Scan for the cell matching the given text and deliver its (x, y) coordinate at center. 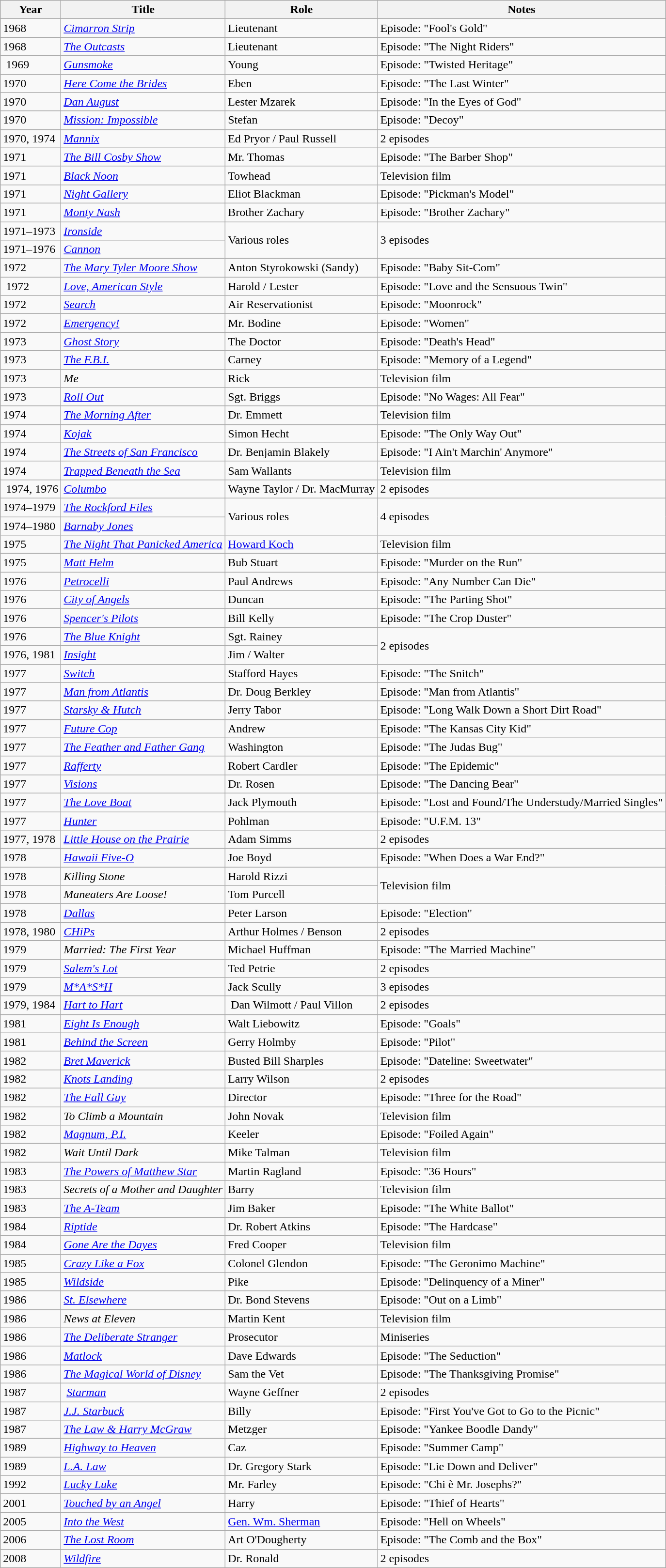
1971–1973 (31, 231)
Adam Simms (301, 839)
Starsky & Hutch (143, 710)
Episode: "Goals" (522, 1024)
The Doctor (301, 342)
Billy (301, 1411)
1974–1980 (31, 526)
Brother Zachary (301, 212)
Episode: "The Epidemic" (522, 765)
2006 (31, 1540)
City of Angels (143, 600)
Director (301, 1097)
1970, 1974 (31, 139)
Episode: "No Wages: All Fear" (522, 397)
Cannon (143, 249)
Lester Mzarek (301, 102)
Harry (301, 1503)
Episode: "Fool's Gold" (522, 28)
Episode: "Any Number Can Die" (522, 581)
Anton Styrokowski (Sandy) (301, 268)
The Law & Harry McGraw (143, 1429)
Eben (301, 83)
1971–1976 (31, 249)
The Fall Guy (143, 1097)
Episode: "The Snitch" (522, 673)
Eight Is Enough (143, 1024)
Dr. Robert Atkins (301, 1226)
Sam the Vet (301, 1374)
Caz (301, 1448)
Episode: "Brother Zachary" (522, 212)
Starman (143, 1392)
Young (301, 65)
Episode: "First You've Got to Go to the Picnic" (522, 1411)
Duncan (301, 600)
Episode: "In the Eyes of God" (522, 102)
Spencer's Pilots (143, 618)
Sam Wallants (301, 470)
Washington (301, 747)
Title (143, 10)
Martin Ragland (301, 1171)
4 episodes (522, 516)
Matlock (143, 1355)
Night Gallery (143, 194)
The Bill Cosby Show (143, 157)
Episode: "Three for the Road" (522, 1097)
Monty Nash (143, 212)
Love, American Style (143, 286)
Episode: "I Ain't Marchin' Anymore" (522, 452)
Hunter (143, 821)
Notes (522, 10)
M*A*S*H (143, 987)
Dave Edwards (301, 1355)
Dr. Ronald (301, 1558)
Air Reservationist (301, 305)
Role (301, 10)
Little House on the Prairie (143, 839)
Ghost Story (143, 342)
Dr. Bond Stevens (301, 1300)
Episode: "The Crop Duster" (522, 618)
Episode: "The Seduction" (522, 1355)
The Feather and Father Gang (143, 747)
Bub Stuart (301, 563)
Keeler (301, 1134)
Episode: "Baby Sit-Com" (522, 268)
Episode: "36 Hours" (522, 1171)
2008 (31, 1558)
Wildfire (143, 1558)
Episode: "Moonrock" (522, 305)
Robert Cardler (301, 765)
Episode: "Long Walk Down a Short Dirt Road" (522, 710)
Ted Petrie (301, 968)
Dr. Benjamin Blakely (301, 452)
Peter Larson (301, 913)
Roll Out (143, 397)
1976, 1981 (31, 655)
Kojak (143, 434)
The Lost Room (143, 1540)
Episode: "When Does a War End?" (522, 858)
The Streets of San Francisco (143, 452)
Jim Baker (301, 1208)
Mannix (143, 139)
Jack Scully (301, 987)
CHiPs (143, 931)
Maneaters Are Loose! (143, 895)
Gone Are the Dayes (143, 1245)
Miniseries (522, 1337)
Dr. Doug Berkley (301, 692)
Jack Plymouth (301, 802)
Episode: "The White Ballot" (522, 1208)
The Mary Tyler Moore Show (143, 268)
L.A. Law (143, 1466)
The Blue Knight (143, 637)
Episode: "The Hardcase" (522, 1226)
Black Noon (143, 175)
Carney (301, 360)
St. Elsewhere (143, 1300)
Me (143, 378)
Paul Andrews (301, 581)
Episode: "Chi è Mr. Josephs?" (522, 1485)
The Powers of Matthew Star (143, 1171)
Switch (143, 673)
Mr. Bodine (301, 323)
Harold / Lester (301, 286)
Dan Wilmott / Paul Villon (301, 1005)
1979, 1984 (31, 1005)
Eliot Blackman (301, 194)
Gunsmoke (143, 65)
Episode: "Death's Head" (522, 342)
Riptide (143, 1226)
Emergency! (143, 323)
Mr. Farley (301, 1485)
News at Eleven (143, 1319)
To Climb a Mountain (143, 1116)
Episode: "Summer Camp" (522, 1448)
Episode: "The Barber Shop" (522, 157)
The Magical World of Disney (143, 1374)
Episode: "Yankee Boodle Dandy" (522, 1429)
Episode: "The Night Riders" (522, 47)
Barnaby Jones (143, 526)
Magnum, P.I. (143, 1134)
1969 (31, 65)
Pike (301, 1282)
Towhead (301, 175)
Pohlman (301, 821)
Joe Boyd (301, 858)
Episode: "The Dancing Bear" (522, 784)
Crazy Like a Fox (143, 1263)
Mission: Impossible (143, 120)
Dr. Rosen (301, 784)
Future Cop (143, 729)
Harold Rizzi (301, 876)
Dr. Gregory Stark (301, 1466)
Episode: "Thief of Hearts" (522, 1503)
Michael Huffman (301, 950)
Episode: "Hell on Wheels" (522, 1521)
Episode: "Murder on the Run" (522, 563)
Episode: "Twisted Heritage" (522, 65)
Episode: "Foiled Again" (522, 1134)
Ironside (143, 231)
Wayne Taylor / Dr. MacMurray (301, 489)
Matt Helm (143, 563)
Highway to Heaven (143, 1448)
1977, 1978 (31, 839)
Howard Koch (301, 544)
The A-Team (143, 1208)
Episode: "The Judas Bug" (522, 747)
Hawaii Five-O (143, 858)
Dallas (143, 913)
Episode: "U.F.M. 13" (522, 821)
Jerry Tabor (301, 710)
Hart to Hart (143, 1005)
2005 (31, 1521)
Episode: "Out on a Limb" (522, 1300)
Walt Liebowitz (301, 1024)
Episode: "Pilot" (522, 1042)
Arthur Holmes / Benson (301, 931)
Bill Kelly (301, 618)
Episode: "Lie Down and Deliver" (522, 1466)
Episode: "The Thanksgiving Promise" (522, 1374)
Episode: "The Married Machine" (522, 950)
Secrets of a Mother and Daughter (143, 1190)
Insight (143, 655)
Episode: "Lost and Found/The Understudy/Married Singles" (522, 802)
Mike Talman (301, 1153)
Jim / Walter (301, 655)
The Deliberate Stranger (143, 1337)
Knots Landing (143, 1079)
Search (143, 305)
Wait Until Dark (143, 1153)
The Morning After (143, 415)
Lucky Luke (143, 1485)
Metzger (301, 1429)
Episode: "The Comb and the Box" (522, 1540)
Prosecutor (301, 1337)
The Love Boat (143, 802)
1978, 1980 (31, 931)
Gen. Wm. Sherman (301, 1521)
Fred Cooper (301, 1245)
Petrocelli (143, 581)
Sgt. Briggs (301, 397)
Episode: "Women" (522, 323)
Rick (301, 378)
Episode: "The Kansas City Kid" (522, 729)
1974–1979 (31, 507)
Dr. Emmett (301, 415)
Episode: "The Last Winter" (522, 83)
Simon Hecht (301, 434)
Episode: "Delinquency of a Miner" (522, 1282)
Episode: "Dateline: Sweetwater" (522, 1060)
The F.B.I. (143, 360)
Behind the Screen (143, 1042)
Here Come the Brides (143, 83)
Episode: "The Geronimo Machine" (522, 1263)
Tom Purcell (301, 895)
The Rockford Files (143, 507)
Episode: "Memory of a Legend" (522, 360)
Wayne Geffner (301, 1392)
Stefan (301, 120)
Martin Kent (301, 1319)
Episode: "Man from Atlantis" (522, 692)
Rafferty (143, 765)
Into the West (143, 1521)
Sgt. Rainey (301, 637)
Married: The First Year (143, 950)
Cimarron Strip (143, 28)
Stafford Hayes (301, 673)
1992 (31, 1485)
The Night That Panicked America (143, 544)
Gerry Holmby (301, 1042)
J.J. Starbuck (143, 1411)
Episode: "Love and the Sensuous Twin" (522, 286)
Bret Maverick (143, 1060)
Wildside (143, 1282)
Episode: "The Only Way Out" (522, 434)
John Novak (301, 1116)
Columbo (143, 489)
Visions (143, 784)
Art O'Dougherty (301, 1540)
Barry (301, 1190)
Episode: "Decoy" (522, 120)
1974, 1976 (31, 489)
Mr. Thomas (301, 157)
Touched by an Angel (143, 1503)
Episode: "Election" (522, 913)
Episode: "Pickman's Model" (522, 194)
Dan August (143, 102)
Ed Pryor / Paul Russell (301, 139)
Larry Wilson (301, 1079)
Year (31, 10)
Salem's Lot (143, 968)
Busted Bill Sharples (301, 1060)
Episode: "The Parting Shot" (522, 600)
2001 (31, 1503)
Colonel Glendon (301, 1263)
Man from Atlantis (143, 692)
Killing Stone (143, 876)
The Outcasts (143, 47)
Andrew (301, 729)
Trapped Beneath the Sea (143, 470)
